Pinpoint the cell where the given text exists, returning its (x, y) midpoint coordinate. 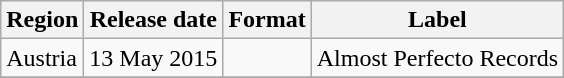
Label (437, 20)
Release date (154, 20)
Format (267, 20)
Austria (42, 58)
Almost Perfecto Records (437, 58)
13 May 2015 (154, 58)
Region (42, 20)
